Locate the cell with the specified text and output its (x, y) center coordinate. 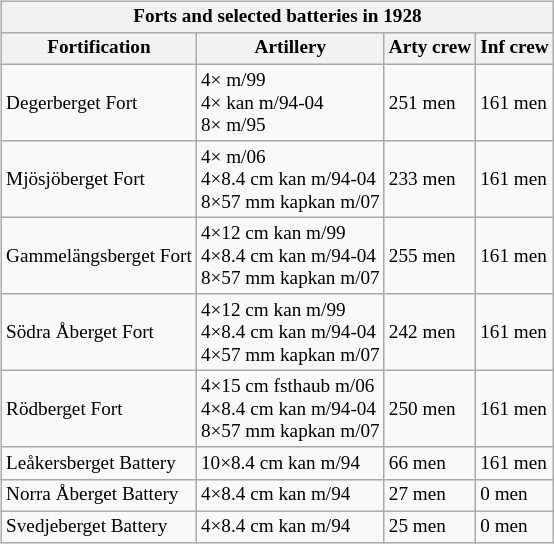
Södra Åberget Fort (100, 332)
66 men (430, 463)
233 men (430, 180)
242 men (430, 332)
255 men (430, 256)
Inf crew (515, 49)
Norra Åberget Battery (100, 495)
4× m/064×8.4 cm kan m/94-048×57 mm kapkan m/07 (290, 180)
Rödberget Fort (100, 410)
10×8.4 cm kan m/94 (290, 463)
250 men (430, 410)
4× m/994× kan m/94-048× m/95 (290, 102)
27 men (430, 495)
Mjösjöberget Fort (100, 180)
25 men (430, 527)
Forts and selected batteries in 1928 (278, 17)
Degerberget Fort (100, 102)
Leåkersberget Battery (100, 463)
Gammelängsberget Fort (100, 256)
Fortification (100, 49)
Svedjeberget Battery (100, 527)
4×15 cm fsthaub m/064×8.4 cm kan m/94-048×57 mm kapkan m/07 (290, 410)
251 men (430, 102)
Artillery (290, 49)
Arty crew (430, 49)
4×12 cm kan m/994×8.4 cm kan m/94-048×57 mm kapkan m/07 (290, 256)
4×12 cm kan m/994×8.4 cm kan m/94-044×57 mm kapkan m/07 (290, 332)
